Provide the (X, Y) coordinate of the cell's center where the given text is located.  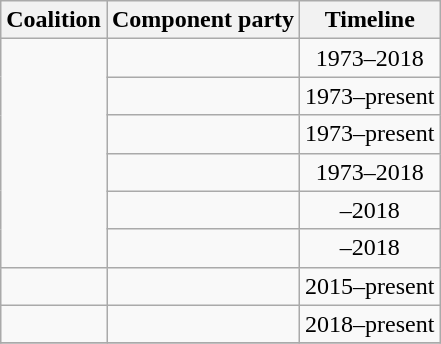
2018–present (370, 324)
Coalition (54, 20)
2015–present (370, 286)
Timeline (370, 20)
Component party (202, 20)
